Capture the cell that displays the provided text and extract its [x, y] central coordinate. 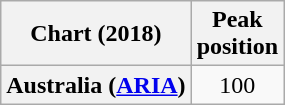
Peakposition [237, 34]
100 [237, 85]
Australia (ARIA) [96, 85]
Chart (2018) [96, 34]
